Determine the [x, y] coordinate at the center of the cell enclosing the given text.  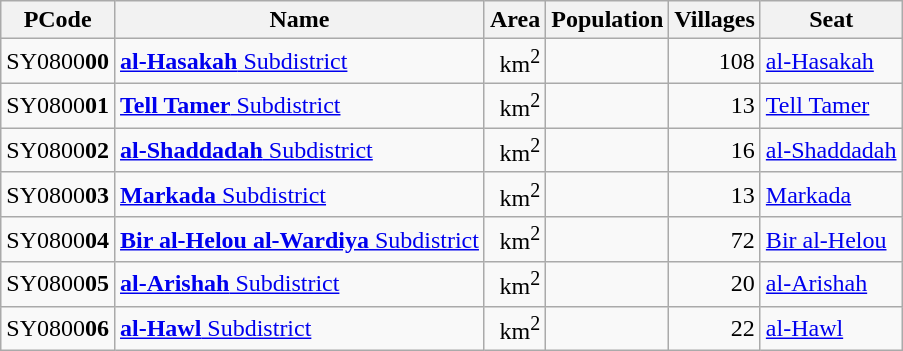
al-Hawl [831, 328]
Bir al-Helou [831, 240]
SY080006 [58, 328]
22 [715, 328]
Tell Tamer [831, 106]
72 [715, 240]
Area [514, 20]
SY080005 [58, 284]
Tell Tamer Subdistrict [299, 106]
SY080004 [58, 240]
al-Arishah [831, 284]
SY080000 [58, 62]
PCode [58, 20]
SY080003 [58, 194]
SY080001 [58, 106]
Bir al-Helou al-Wardiya Subdistrict [299, 240]
al-Arishah Subdistrict [299, 284]
al-Shaddadah Subdistrict [299, 150]
Seat [831, 20]
al-Hasakah Subdistrict [299, 62]
Name [299, 20]
20 [715, 284]
108 [715, 62]
SY080002 [58, 150]
16 [715, 150]
Villages [715, 20]
Markada Subdistrict [299, 194]
Markada [831, 194]
al-Shaddadah [831, 150]
al-Hawl Subdistrict [299, 328]
al-Hasakah [831, 62]
Population [608, 20]
